Pinpoint the cell where the given text exists, returning its (x, y) midpoint coordinate. 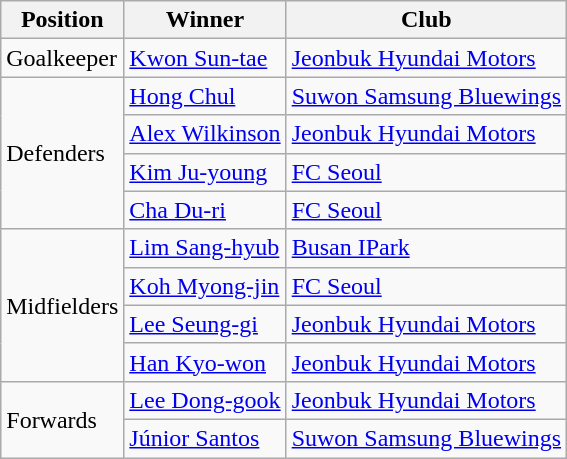
Kim Ju-young (205, 172)
Club (426, 20)
Júnior Santos (205, 438)
Cha Du-ri (205, 210)
Alex Wilkinson (205, 134)
Position (62, 20)
Koh Myong-jin (205, 286)
Forwards (62, 419)
Hong Chul (205, 96)
Lim Sang-hyub (205, 248)
Goalkeeper (62, 58)
Busan IPark (426, 248)
Midfielders (62, 305)
Lee Seung-gi (205, 324)
Han Kyo-won (205, 362)
Defenders (62, 153)
Lee Dong-gook (205, 400)
Winner (205, 20)
Kwon Sun-tae (205, 58)
